Extract the (X, Y) coordinate from the center of the cell holding the provided text.  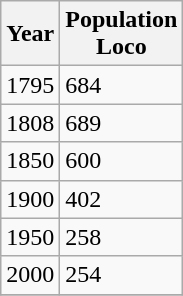
1950 (30, 237)
689 (122, 123)
1900 (30, 199)
600 (122, 161)
1795 (30, 85)
Year (30, 34)
684 (122, 85)
Population Loco (122, 34)
1850 (30, 161)
1808 (30, 123)
402 (122, 199)
254 (122, 275)
258 (122, 237)
2000 (30, 275)
